Return (X, Y) of the center of cell containing provided text 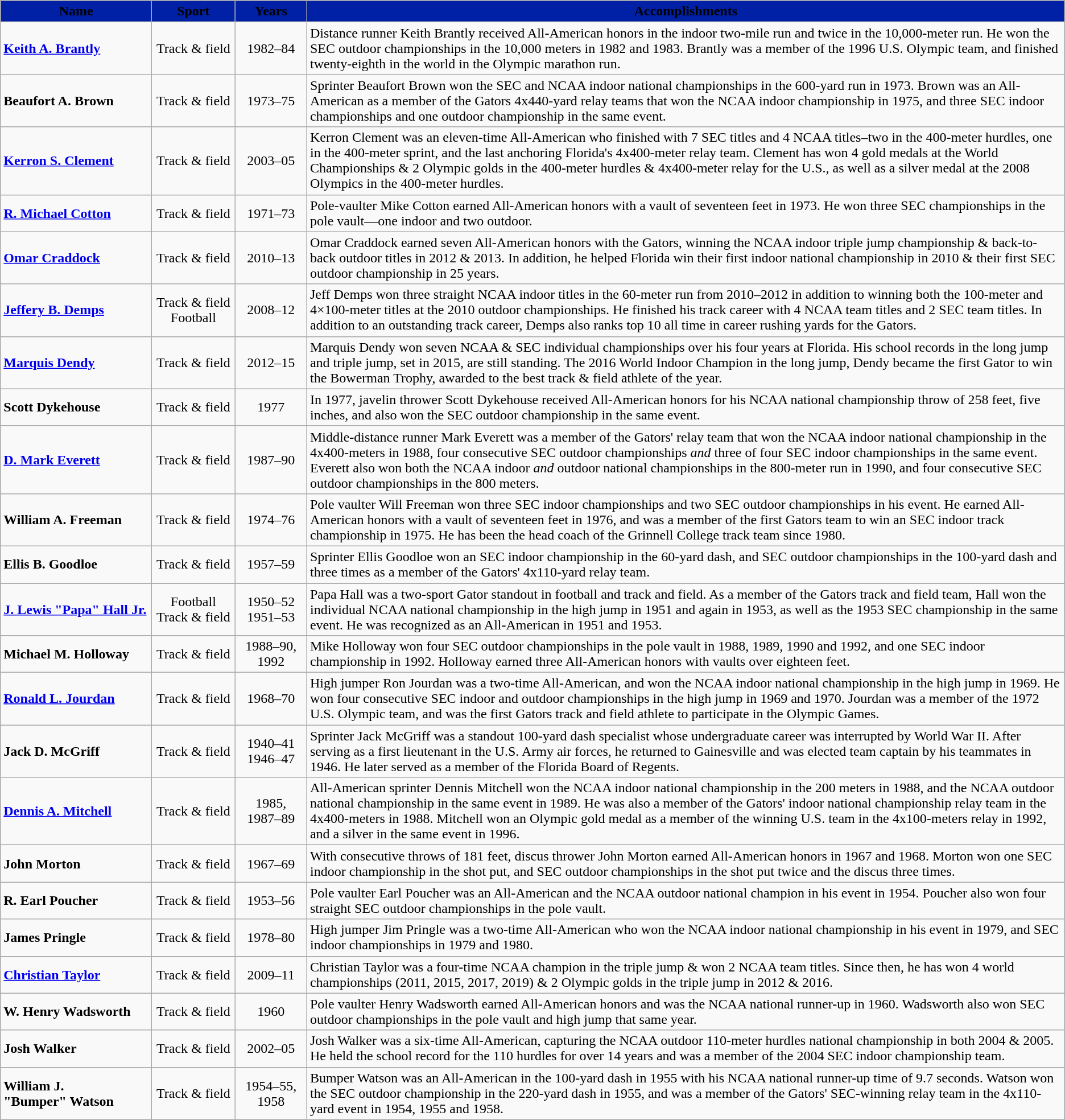
Years (271, 11)
R. Earl Poucher (76, 900)
D. Mark Everett (76, 460)
Dennis A. Mitchell (76, 812)
1960 (271, 1012)
2003–05 (271, 160)
1940–411946–47 (271, 751)
1971–73 (271, 213)
2002–05 (271, 1048)
Omar Craddock (76, 258)
Michael M. Holloway (76, 654)
Beaufort A. Brown (76, 101)
2012–15 (271, 363)
Track & fieldFootball (193, 310)
W. Henry Wadsworth (76, 1012)
Sport (193, 11)
1973–75 (271, 101)
1967–69 (271, 864)
Christian Taylor (76, 974)
1968–70 (271, 699)
FootballTrack & field (193, 609)
Name (76, 11)
1954–55, 1958 (271, 1093)
James Pringle (76, 938)
John Morton (76, 864)
1978–80 (271, 938)
1985, 1987–89 (271, 812)
1974–76 (271, 520)
2010–13 (271, 258)
1977 (271, 407)
William J."Bumper" Watson (76, 1093)
Ronald L. Jourdan (76, 699)
1988–90, 1992 (271, 654)
Josh Walker (76, 1048)
Scott Dykehouse (76, 407)
Jack D. McGriff (76, 751)
Ellis B. Goodloe (76, 565)
1953–56 (271, 900)
2008–12 (271, 310)
William A. Freeman (76, 520)
Jeffery B. Demps (76, 310)
1982–84 (271, 48)
R. Michael Cotton (76, 213)
1950–521951–53 (271, 609)
Keith A. Brantly (76, 48)
1957–59 (271, 565)
1987–90 (271, 460)
Accomplishments (686, 11)
Marquis Dendy (76, 363)
J. Lewis "Papa" Hall Jr. (76, 609)
Kerron S. Clement (76, 160)
2009–11 (271, 974)
